Find where the given text appears and provide that cell's center as [X, Y] coordinate. 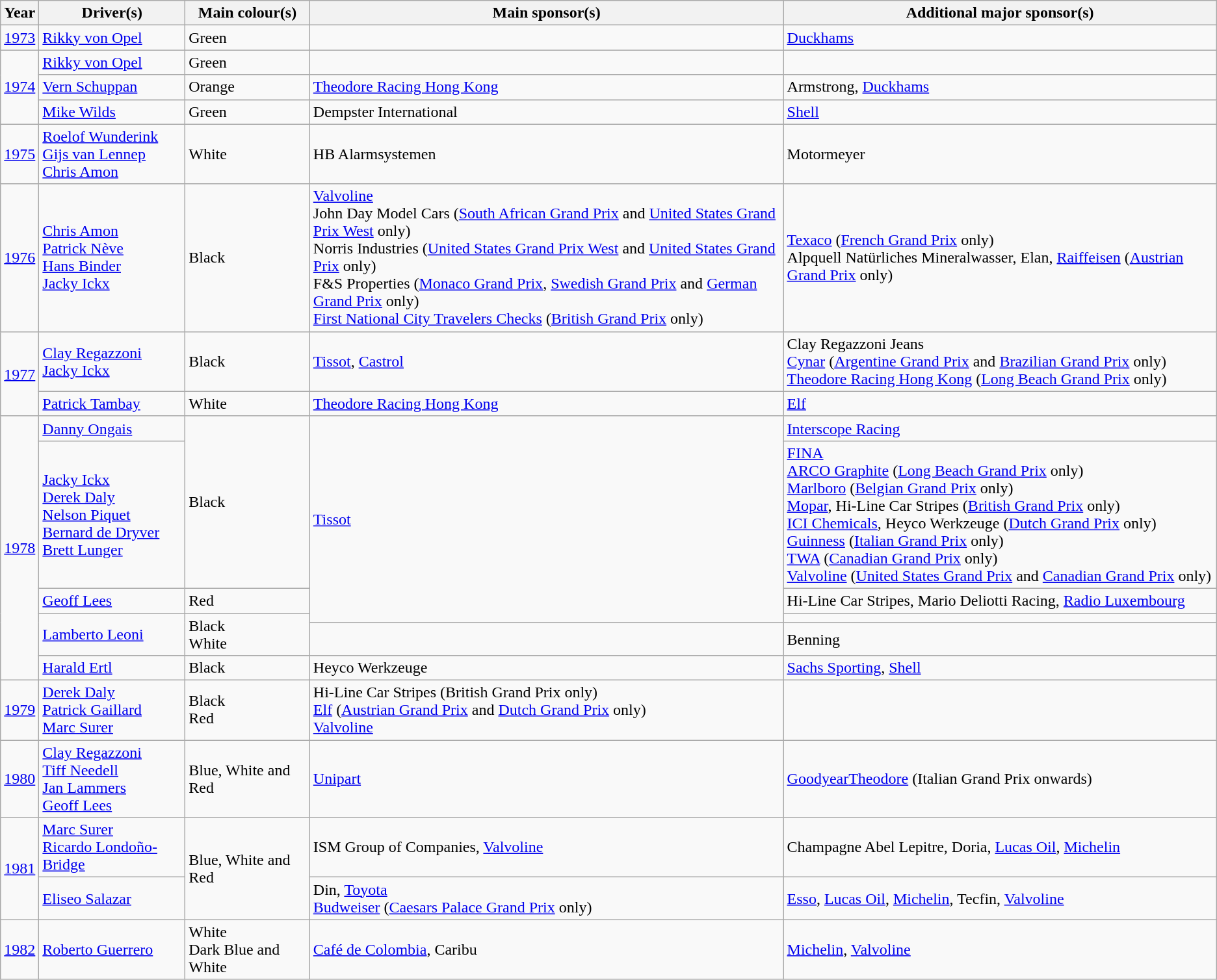
Roelof WunderinkGijs van LennepChris Amon [112, 154]
Café de Colombia, Caribu [546, 949]
Tissot [546, 519]
Year [20, 13]
Additional major sponsor(s) [1000, 13]
1974 [20, 87]
1981 [20, 868]
WhiteDark Blue and White [248, 949]
Motormeyer [1000, 154]
Driver(s) [112, 13]
Mike Wilds [112, 112]
Orange [248, 87]
Armstrong, Duckhams [1000, 87]
Vern Schuppan [112, 87]
Geoff Lees [112, 600]
Clay Regazzoni JeansCynar (Argentine Grand Prix and Brazilian Grand Prix only)Theodore Racing Hong Kong (Long Beach Grand Prix only) [1000, 361]
GoodyearTheodore (Italian Grand Prix onwards) [1000, 779]
Jacky IckxDerek DalyNelson PiquetBernard de DryverBrett Lunger [112, 515]
Din, ToyotaBudweiser (Caesars Palace Grand Prix only) [546, 898]
BlackWhite [248, 634]
Champagne Abel Lepitre, Doria, Lucas Oil, Michelin [1000, 847]
Harald Ertl [112, 668]
1977 [20, 374]
Eliseo Salazar [112, 898]
Heyco Werkzeuge [546, 668]
1982 [20, 949]
BlackRed [248, 710]
1978 [20, 548]
Red [248, 600]
1973 [20, 38]
Sachs Sporting, Shell [1000, 668]
1976 [20, 257]
Hi-Line Car Stripes, Mario Deliotti Racing, Radio Luxembourg [1000, 600]
Derek DalyPatrick GaillardMarc Surer [112, 710]
Shell [1000, 112]
HB Alarmsystemen [546, 154]
Benning [1000, 639]
1980 [20, 779]
Duckhams [1000, 38]
Main sponsor(s) [546, 13]
Patrick Tambay [112, 404]
Lamberto Leoni [112, 634]
1979 [20, 710]
Dempster International [546, 112]
Interscope Racing [1000, 428]
Main colour(s) [248, 13]
Marc SurerRicardo Londoño-Bridge [112, 847]
Esso, Lucas Oil, Michelin, Tecfin, Valvoline [1000, 898]
Clay RegazzoniTiff NeedellJan LammersGeoff Lees [112, 779]
Michelin, Valvoline [1000, 949]
Tissot, Castrol [546, 361]
ISM Group of Companies, Valvoline [546, 847]
Texaco (French Grand Prix only)Alpquell Natürliches Mineralwasser, Elan, Raiffeisen (Austrian Grand Prix only) [1000, 257]
Clay RegazzoniJacky Ickx [112, 361]
Chris AmonPatrick NèveHans BinderJacky Ickx [112, 257]
Unipart [546, 779]
Roberto Guerrero [112, 949]
Hi-Line Car Stripes (British Grand Prix only)Elf (Austrian Grand Prix and Dutch Grand Prix only)Valvoline [546, 710]
Danny Ongais [112, 428]
1975 [20, 154]
Elf [1000, 404]
